Pinpoint the cell where the given text exists, returning its [x, y] midpoint coordinate. 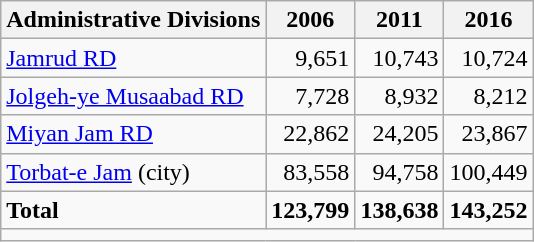
83,558 [310, 172]
Miyan Jam RD [134, 134]
23,867 [488, 134]
10,724 [488, 58]
Jolgeh-ye Musaabad RD [134, 96]
100,449 [488, 172]
2011 [400, 20]
24,205 [400, 134]
94,758 [400, 172]
123,799 [310, 210]
10,743 [400, 58]
9,651 [310, 58]
Jamrud RD [134, 58]
8,212 [488, 96]
Torbat-e Jam (city) [134, 172]
7,728 [310, 96]
22,862 [310, 134]
2006 [310, 20]
Total [134, 210]
143,252 [488, 210]
138,638 [400, 210]
8,932 [400, 96]
2016 [488, 20]
Administrative Divisions [134, 20]
